Search for the cell housing the specified text and yield its (x, y) center coordinate. 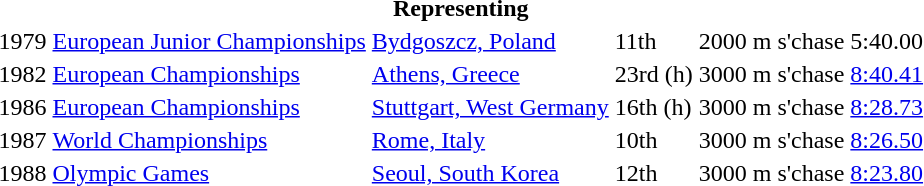
Stuttgart, West Germany (490, 107)
Bydgoszcz, Poland (490, 41)
European Junior Championships (209, 41)
16th (h) (654, 107)
Rome, Italy (490, 140)
World Championships (209, 140)
23rd (h) (654, 74)
11th (654, 41)
Athens, Greece (490, 74)
10th (654, 140)
2000 m s'chase (772, 41)
